Detect which cell encompasses the target text, then output its [x, y] center coordinate. 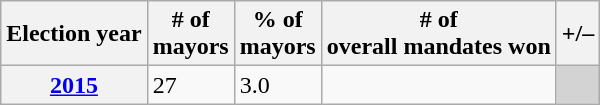
2015 [74, 85]
% ofmayors [278, 34]
# ofoverall mandates won [438, 34]
3.0 [278, 85]
27 [190, 85]
+/– [578, 34]
Election year [74, 34]
# ofmayors [190, 34]
